For the text-containing cell, return its midpoint in [x, y] coordinate format. 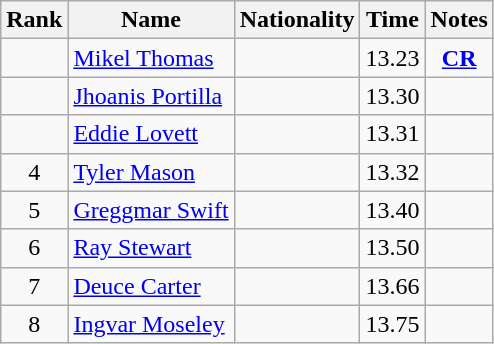
7 [34, 286]
13.75 [392, 324]
Greggmar Swift [151, 210]
Eddie Lovett [151, 134]
13.32 [392, 172]
4 [34, 172]
CR [459, 58]
13.66 [392, 286]
Ingvar Moseley [151, 324]
Name [151, 20]
Notes [459, 20]
Tyler Mason [151, 172]
13.40 [392, 210]
5 [34, 210]
Rank [34, 20]
Nationality [297, 20]
13.31 [392, 134]
Jhoanis Portilla [151, 96]
Deuce Carter [151, 286]
13.50 [392, 248]
6 [34, 248]
13.23 [392, 58]
Mikel Thomas [151, 58]
8 [34, 324]
Ray Stewart [151, 248]
13.30 [392, 96]
Time [392, 20]
